Determine the (x, y) coordinate at the center of the cell enclosing the given text.  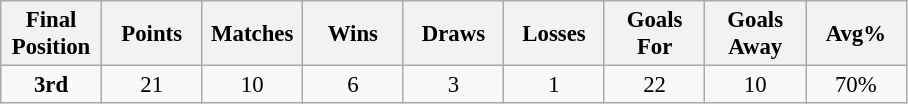
Avg% (856, 34)
21 (152, 85)
Wins (354, 34)
3rd (52, 85)
Matches (252, 34)
70% (856, 85)
6 (354, 85)
Goals Away (756, 34)
Draws (454, 34)
Goals For (654, 34)
22 (654, 85)
Losses (554, 34)
1 (554, 85)
Points (152, 34)
Final Position (52, 34)
3 (454, 85)
